For the text-containing cell, return its midpoint in [X, Y] coordinate format. 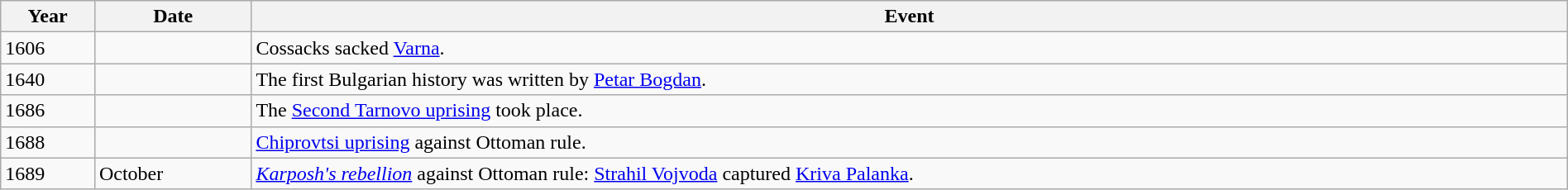
1640 [48, 79]
Year [48, 17]
Cossacks sacked Varna. [910, 48]
Event [910, 17]
1688 [48, 142]
Karposh's rebellion against Ottoman rule: Strahil Vojvoda captured Kriva Palanka. [910, 173]
Date [172, 17]
Chiprovtsi uprising against Ottoman rule. [910, 142]
1686 [48, 111]
1606 [48, 48]
The Second Tarnovo uprising took place. [910, 111]
1689 [48, 173]
October [172, 173]
The first Bulgarian history was written by Petar Bogdan. [910, 79]
